Capture the cell that displays the provided text and extract its (X, Y) central coordinate. 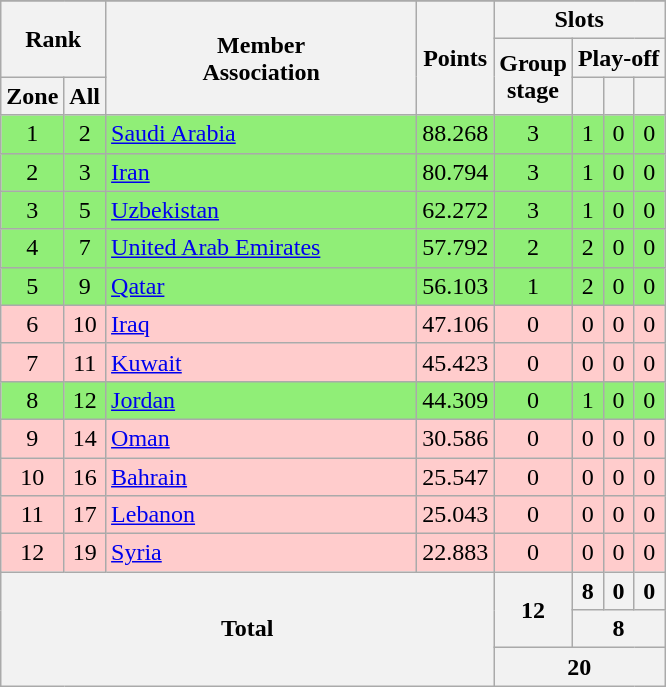
Play-off (618, 58)
Qatar (262, 286)
22.883 (456, 553)
19 (85, 553)
Points (456, 58)
20 (580, 667)
Iraq (262, 324)
Kuwait (262, 362)
6 (32, 324)
Uzbekistan (262, 210)
All (85, 96)
4 (32, 248)
17 (85, 515)
14 (85, 438)
Bahrain (262, 477)
Oman (262, 438)
Saudi Arabia (262, 134)
80.794 (456, 172)
Jordan (262, 400)
25.043 (456, 515)
Iran (262, 172)
44.309 (456, 400)
Syria (262, 553)
56.103 (456, 286)
Lebanon (262, 515)
57.792 (456, 248)
Zone (32, 96)
MemberAssociation (262, 58)
45.423 (456, 362)
88.268 (456, 134)
Slots (580, 20)
47.106 (456, 324)
30.586 (456, 438)
25.547 (456, 477)
Total (248, 629)
Groupstage (534, 77)
United Arab Emirates (262, 248)
62.272 (456, 210)
16 (85, 477)
Rank (54, 39)
